Capture the cell that displays the provided text and extract its (x, y) central coordinate. 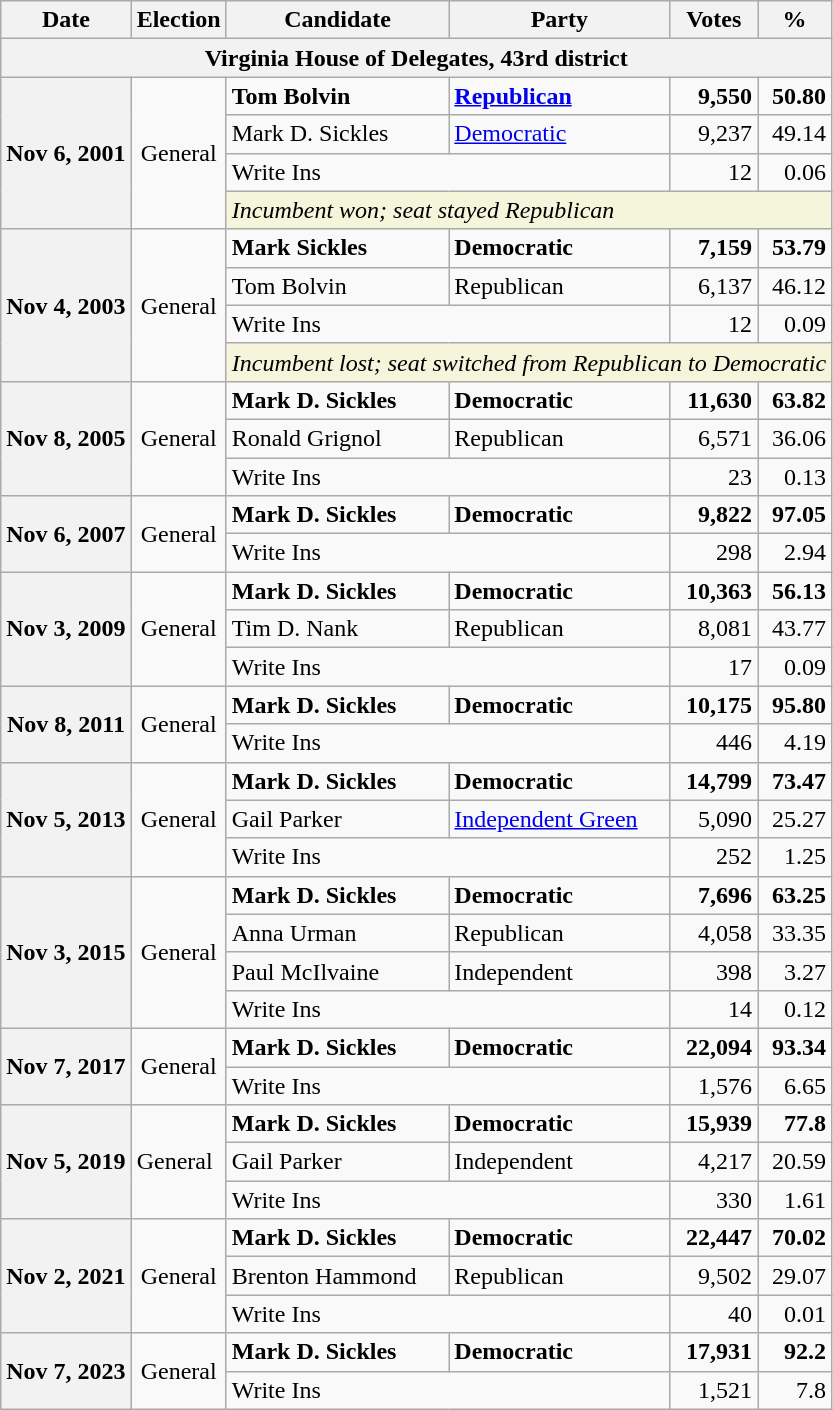
10,363 (714, 591)
0.06 (795, 172)
Nov 2, 2021 (66, 1276)
4,058 (714, 933)
1,576 (714, 1085)
14,799 (714, 781)
Mark Sickles (338, 248)
Brenton Hammond (338, 1276)
0.12 (795, 1009)
0.13 (795, 477)
330 (714, 1200)
398 (714, 971)
11,630 (714, 400)
97.05 (795, 515)
25.27 (795, 819)
Nov 5, 2019 (66, 1162)
Nov 7, 2023 (66, 1371)
9,502 (714, 1276)
9,237 (714, 134)
% (795, 20)
70.02 (795, 1238)
Anna Urman (338, 933)
56.13 (795, 591)
Nov 6, 2001 (66, 153)
22,094 (714, 1047)
Nov 5, 2013 (66, 819)
Party (560, 20)
9,550 (714, 96)
8,081 (714, 629)
Incumbent lost; seat switched from Republican to Democratic (528, 362)
20.59 (795, 1162)
7.8 (795, 1390)
10,175 (714, 705)
6,137 (714, 286)
Paul McIlvaine (338, 971)
40 (714, 1314)
Nov 6, 2007 (66, 534)
1.61 (795, 1200)
Votes (714, 20)
Ronald Grignol (338, 438)
1.25 (795, 857)
14 (714, 1009)
6.65 (795, 1085)
Nov 7, 2017 (66, 1066)
50.80 (795, 96)
0.01 (795, 1314)
446 (714, 743)
Candidate (338, 20)
93.34 (795, 1047)
Independent Green (560, 819)
15,939 (714, 1124)
29.07 (795, 1276)
49.14 (795, 134)
Nov 8, 2005 (66, 438)
63.82 (795, 400)
4.19 (795, 743)
2.94 (795, 553)
6,571 (714, 438)
46.12 (795, 286)
36.06 (795, 438)
33.35 (795, 933)
Nov 4, 2003 (66, 305)
Date (66, 20)
298 (714, 553)
Election (178, 20)
22,447 (714, 1238)
9,822 (714, 515)
Tim D. Nank (338, 629)
7,159 (714, 248)
17 (714, 667)
7,696 (714, 895)
73.47 (795, 781)
Nov 3, 2015 (66, 952)
95.80 (795, 705)
43.77 (795, 629)
23 (714, 477)
3.27 (795, 971)
92.2 (795, 1352)
53.79 (795, 248)
Nov 8, 2011 (66, 724)
77.8 (795, 1124)
63.25 (795, 895)
Virginia House of Delegates, 43rd district (416, 58)
252 (714, 857)
Nov 3, 2009 (66, 629)
4,217 (714, 1162)
5,090 (714, 819)
Incumbent won; seat stayed Republican (528, 210)
17,931 (714, 1352)
1,521 (714, 1390)
